Return the [X, Y] coordinate for the center point of the cell that contains the specified text.  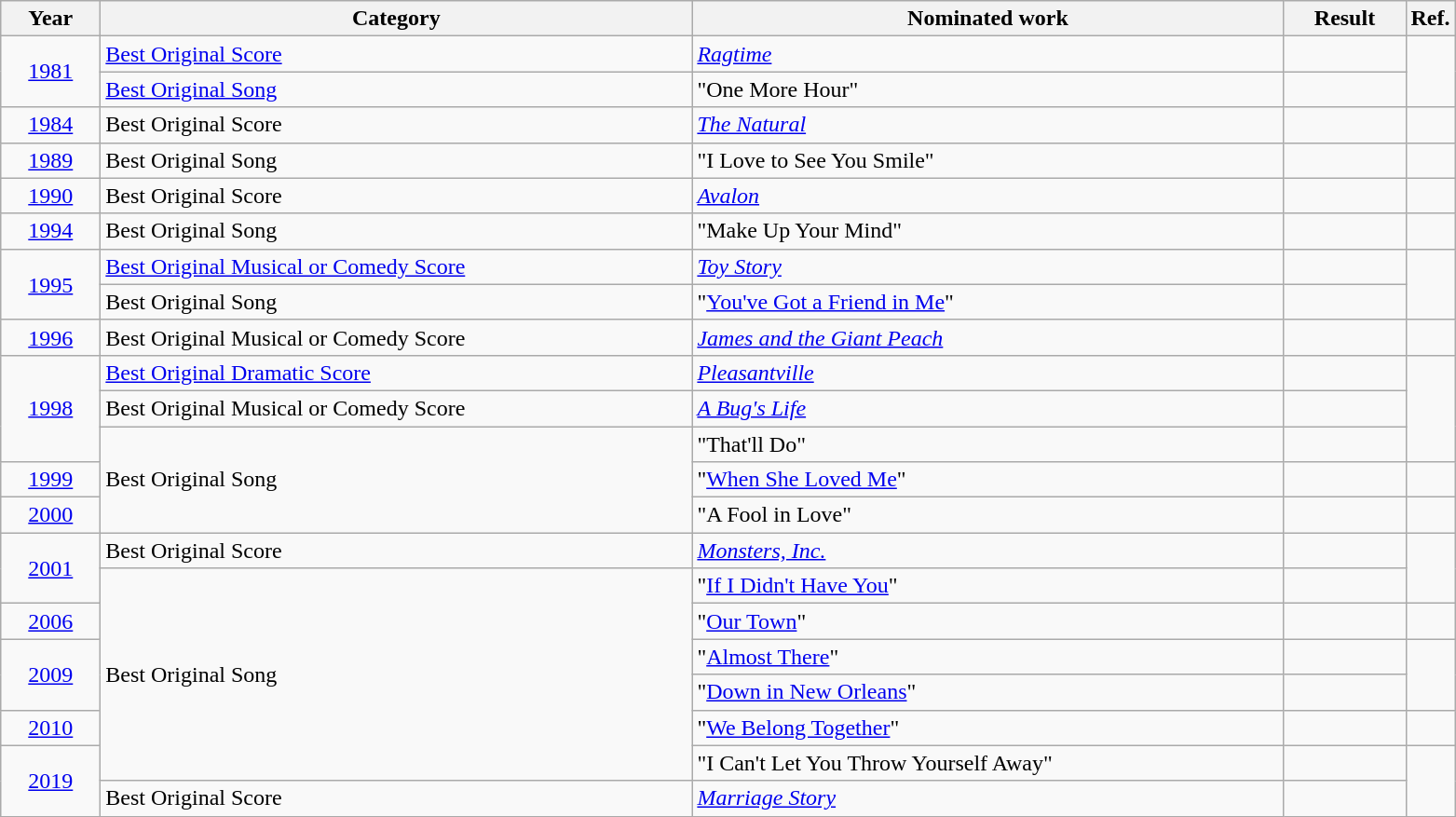
"Our Town" [987, 621]
"We Belong Together" [987, 728]
"When She Loved Me" [987, 480]
Monsters, Inc. [987, 551]
Toy Story [987, 266]
Result [1345, 19]
1996 [50, 337]
2010 [50, 728]
1995 [50, 284]
Year [50, 19]
Category [397, 19]
"Down in New Orleans" [987, 692]
James and the Giant Peach [987, 337]
1998 [50, 408]
1990 [50, 196]
"That'll Do" [987, 444]
2000 [50, 515]
1989 [50, 160]
"If I Didn't Have You" [987, 586]
Ref. [1431, 19]
Avalon [987, 196]
Best Original Dramatic Score [397, 373]
"You've Got a Friend in Me" [987, 302]
1981 [50, 72]
The Natural [987, 125]
"A Fool in Love" [987, 515]
A Bug's Life [987, 408]
2001 [50, 568]
"Make Up Your Mind" [987, 231]
Nominated work [987, 19]
2019 [50, 781]
Marriage Story [987, 798]
"I Love to See You Smile" [987, 160]
2006 [50, 621]
"Almost There" [987, 657]
Ragtime [987, 54]
2009 [50, 674]
"I Can't Let You Throw Yourself Away" [987, 763]
1984 [50, 125]
Pleasantville [987, 373]
1999 [50, 480]
"One More Hour" [987, 89]
1994 [50, 231]
